Locate the cell with the specified text and output its (x, y) center coordinate. 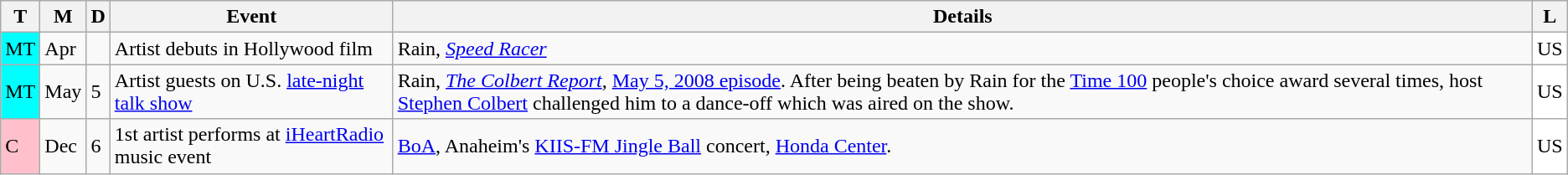
D (98, 17)
May (64, 92)
5 (98, 92)
M (64, 17)
Artist debuts in Hollywood film (251, 49)
Artist guests on U.S. late-night talk show (251, 92)
1st artist performs at iHeartRadio music event (251, 146)
Event (251, 17)
Apr (64, 49)
6 (98, 146)
Dec (64, 146)
Rain, Speed Racer (962, 49)
BoA, Anaheim's KIIS-FM Jingle Ball concert, Honda Center. (962, 146)
L (1550, 17)
C (20, 146)
Details (962, 17)
T (20, 17)
